Find where the given text appears and provide that cell's center as (x, y) coordinate. 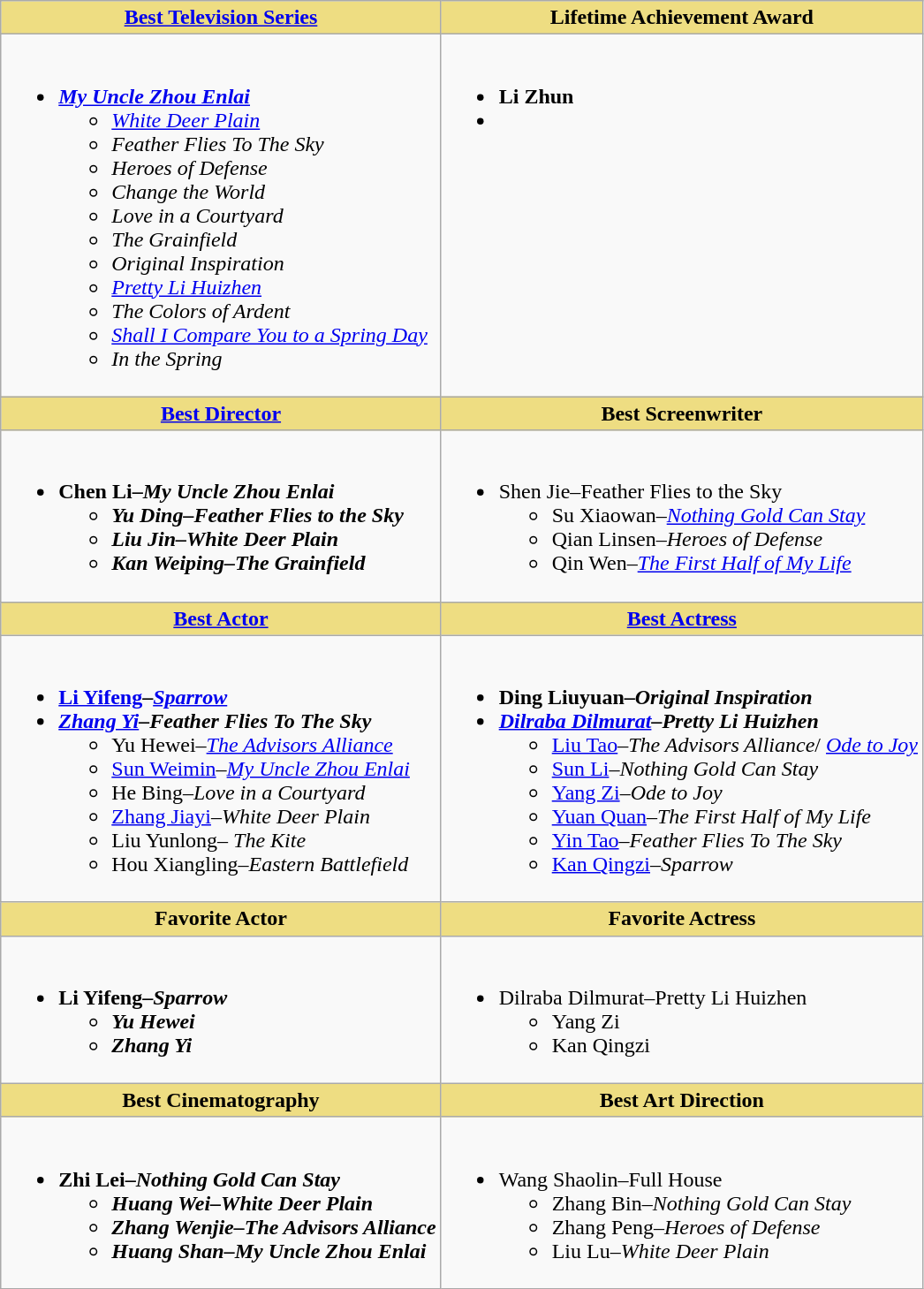
Best Cinematography (221, 1100)
Favorite Actress (682, 919)
Best Actress (682, 618)
Zhi Lei–Nothing Gold Can StayHuang Wei–White Deer PlainZhang Wenjie–The Advisors AllianceHuang Shan–My Uncle Zhou Enlai (221, 1202)
Shen Jie–Feather Flies to the SkySu Xiaowan–Nothing Gold Can StayQian Linsen–Heroes of DefenseQin Wen–The First Half of My Life (682, 516)
Best Director (221, 413)
Best Screenwriter (682, 413)
Chen Li–My Uncle Zhou EnlaiYu Ding–Feather Flies to the SkyLiu Jin–White Deer PlainKan Weiping–The Grainfield (221, 516)
Lifetime Achievement Award (682, 18)
Li Yifeng–SparrowYu HeweiZhang Yi (221, 1009)
Wang Shaolin–Full HouseZhang Bin–Nothing Gold Can StayZhang Peng–Heroes of DefenseLiu Lu–White Deer Plain (682, 1202)
Li Zhun (682, 216)
Best Television Series (221, 18)
Favorite Actor (221, 919)
Best Art Direction (682, 1100)
Dilraba Dilmurat–Pretty Li HuizhenYang ZiKan Qingzi (682, 1009)
Best Actor (221, 618)
